From the cell containing the given text, extract its center point as [x, y] coordinate. 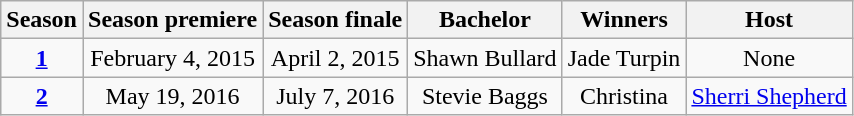
Sherri Shepherd [769, 96]
1 [42, 58]
Season [42, 20]
Shawn Bullard [485, 58]
Jade Turpin [624, 58]
Christina [624, 96]
May 19, 2016 [172, 96]
Season finale [336, 20]
Bachelor [485, 20]
Stevie Baggs [485, 96]
2 [42, 96]
Winners [624, 20]
None [769, 58]
February 4, 2015 [172, 58]
April 2, 2015 [336, 58]
Host [769, 20]
July 7, 2016 [336, 96]
Season premiere [172, 20]
